Return [X, Y] of the center of cell containing provided text 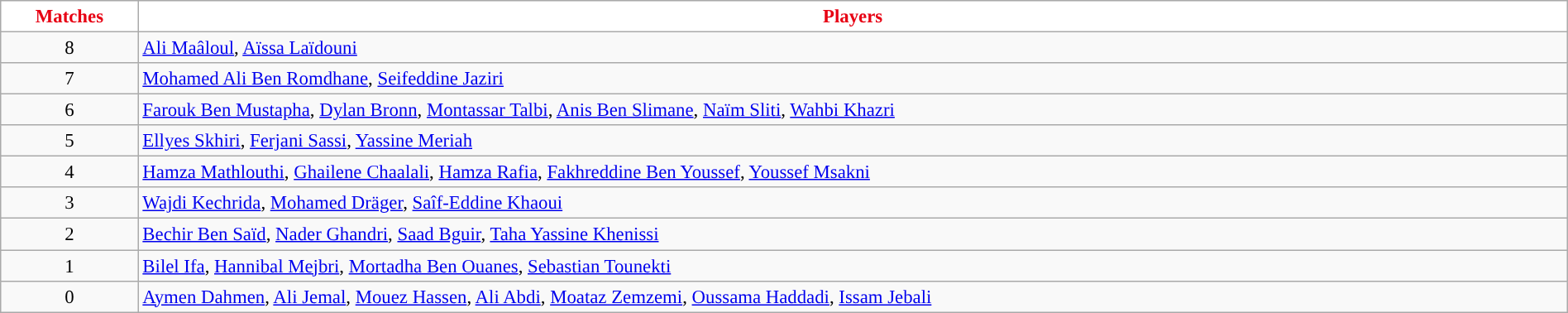
3 [69, 203]
Matches [69, 17]
6 [69, 110]
Bechir Ben Saïd, Nader Ghandri, Saad Bguir, Taha Yassine Khenissi [853, 234]
4 [69, 172]
Hamza Mathlouthi, Ghailene Chaalali, Hamza Rafia, Fakhreddine Ben Youssef, Youssef Msakni [853, 172]
Mohamed Ali Ben Romdhane, Seifeddine Jaziri [853, 79]
5 [69, 141]
Ellyes Skhiri, Ferjani Sassi, Yassine Meriah [853, 141]
2 [69, 234]
0 [69, 296]
Ali Maâloul, Aïssa Laïdouni [853, 48]
Farouk Ben Mustapha, Dylan Bronn, Montassar Talbi, Anis Ben Slimane, Naïm Sliti, Wahbi Khazri [853, 110]
1 [69, 266]
Players [853, 17]
Bilel Ifa, Hannibal Mejbri, Mortadha Ben Ouanes, Sebastian Tounekti [853, 266]
Wajdi Kechrida, Mohamed Dräger, Saîf-Eddine Khaoui [853, 203]
7 [69, 79]
8 [69, 48]
Aymen Dahmen, Ali Jemal, Mouez Hassen, Ali Abdi, Moataz Zemzemi, Oussama Haddadi, Issam Jebali [853, 296]
